Capture the cell that displays the provided text and extract its [x, y] central coordinate. 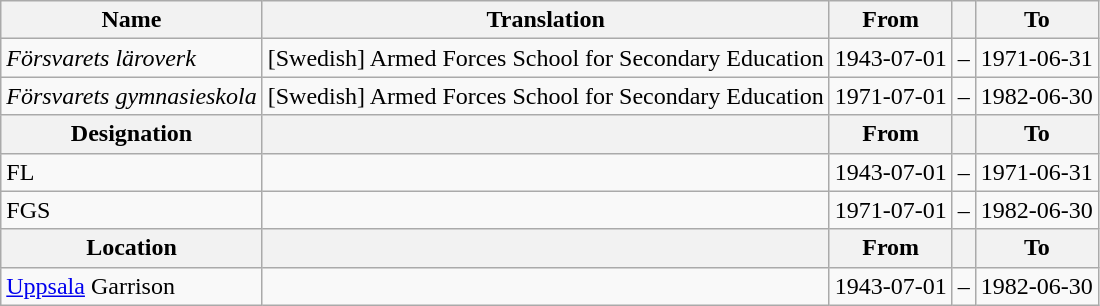
Uppsala Garrison [132, 286]
Location [132, 248]
Translation [546, 20]
Försvarets läroverk [132, 58]
Försvarets gymnasieskola [132, 96]
Designation [132, 134]
Name [132, 20]
FGS [132, 210]
FL [132, 172]
